Locate the cell with the specified text and output its [X, Y] center coordinate. 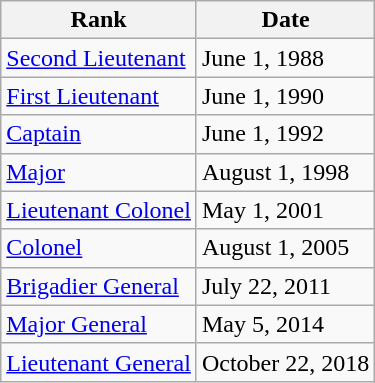
October 22, 2018 [285, 362]
June 1, 1988 [285, 58]
Colonel [99, 248]
August 1, 2005 [285, 248]
August 1, 1998 [285, 172]
Second Lieutenant [99, 58]
Lieutenant General [99, 362]
Brigadier General [99, 286]
Date [285, 20]
Major General [99, 324]
Rank [99, 20]
May 1, 2001 [285, 210]
June 1, 1992 [285, 134]
Lieutenant Colonel [99, 210]
Captain [99, 134]
Major [99, 172]
May 5, 2014 [285, 324]
June 1, 1990 [285, 96]
First Lieutenant [99, 96]
July 22, 2011 [285, 286]
